Pinpoint the cell where the given text exists, returning its [X, Y] midpoint coordinate. 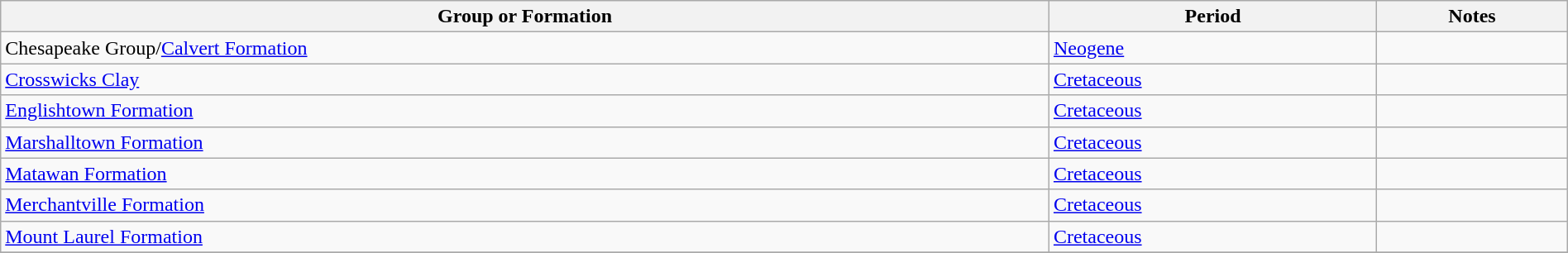
Chesapeake Group/Calvert Formation [525, 48]
Mount Laurel Formation [525, 236]
Englishtown Formation [525, 111]
Group or Formation [525, 17]
Period [1212, 17]
Matawan Formation [525, 174]
Marshalltown Formation [525, 142]
Neogene [1212, 48]
Notes [1472, 17]
Crosswicks Clay [525, 79]
Merchantville Formation [525, 205]
